Determine the (x, y) coordinate at the center of the cell enclosing the given text.  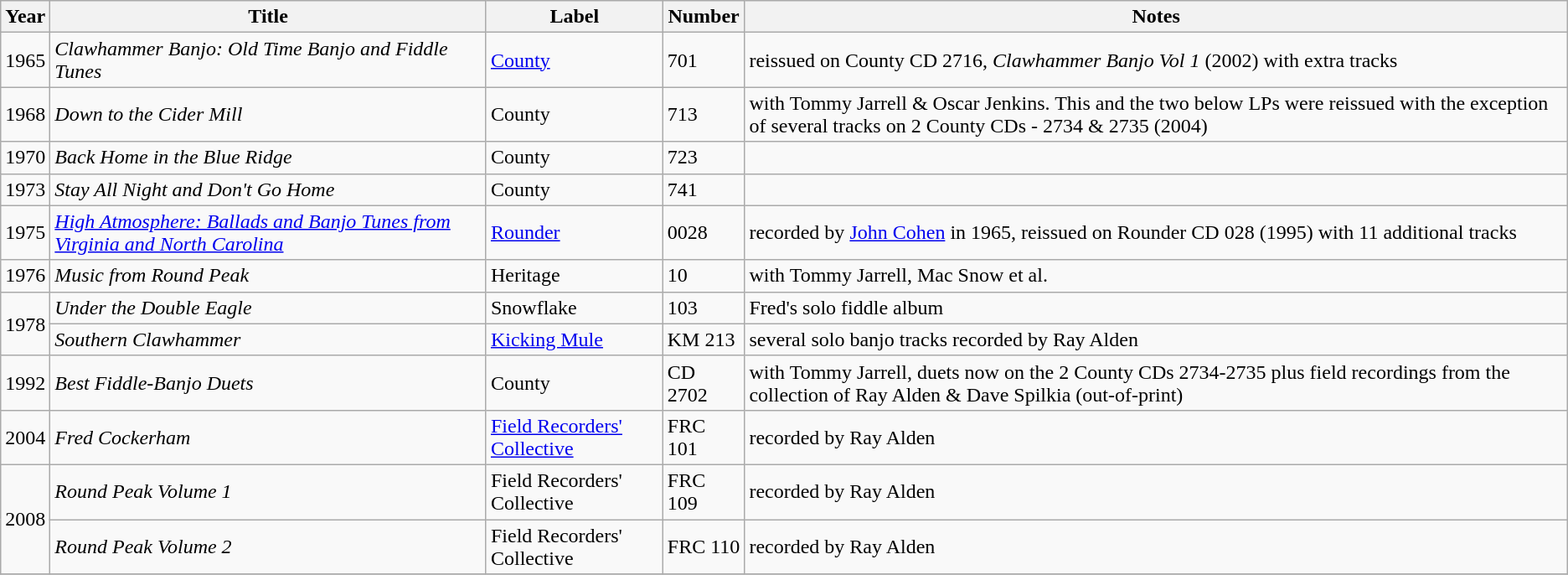
reissued on County CD 2716, Clawhammer Banjo Vol 1 (2002) with extra tracks (1156, 60)
0028 (704, 233)
Year (25, 17)
1975 (25, 233)
FRC 101 (704, 438)
1970 (25, 158)
1965 (25, 60)
Label (575, 17)
Rounder (575, 233)
Best Fiddle-Banjo Duets (268, 382)
FRC 110 (704, 547)
Fred's solo fiddle album (1156, 308)
723 (704, 158)
1976 (25, 276)
High Atmosphere: Ballads and Banjo Tunes from Virginia and North Carolina (268, 233)
Round Peak Volume 2 (268, 547)
1978 (25, 324)
Clawhammer Banjo: Old Time Banjo and Fiddle Tunes (268, 60)
Heritage (575, 276)
10 (704, 276)
several solo banjo tracks recorded by Ray Alden (1156, 339)
with Tommy Jarrell, duets now on the 2 County CDs 2734-2735 plus field recordings from the collection of Ray Alden & Dave Spilkia (out-of-print) (1156, 382)
1973 (25, 189)
Kicking Mule (575, 339)
Fred Cockerham (268, 438)
Under the Double Eagle (268, 308)
CD 2702 (704, 382)
1992 (25, 382)
Round Peak Volume 1 (268, 491)
with Tommy Jarrell, Mac Snow et al. (1156, 276)
Snowflake (575, 308)
Back Home in the Blue Ridge (268, 158)
741 (704, 189)
Southern Clawhammer (268, 339)
KM 213 (704, 339)
1968 (25, 114)
713 (704, 114)
Down to the Cider Mill (268, 114)
Notes (1156, 17)
Stay All Night and Don't Go Home (268, 189)
FRC 109 (704, 491)
Title (268, 17)
Music from Round Peak (268, 276)
2008 (25, 519)
701 (704, 60)
2004 (25, 438)
103 (704, 308)
Number (704, 17)
recorded by John Cohen in 1965, reissued on Rounder CD 028 (1995) with 11 additional tracks (1156, 233)
